Return (x, y) of the center of cell containing provided text 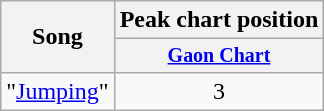
Peak chart position (219, 20)
3 (219, 91)
Gaon Chart (219, 56)
Song (58, 37)
"Jumping" (58, 91)
